Output the [x, y] coordinate of the center of the cell containing the given text.  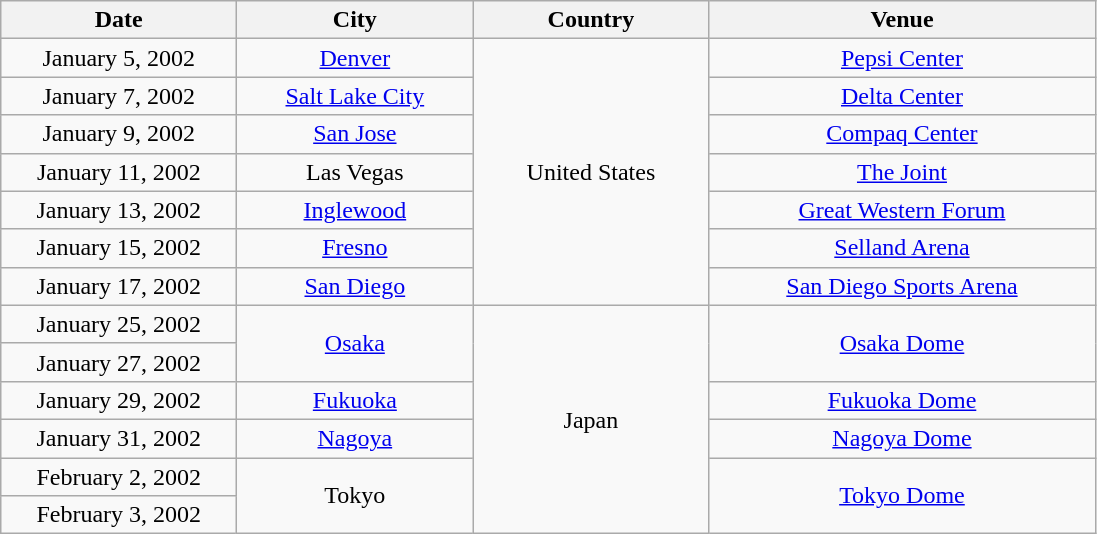
Tokyo Dome [902, 496]
January 29, 2002 [119, 400]
The Joint [902, 172]
San Diego Sports Arena [902, 286]
February 2, 2002 [119, 477]
Compaq Center [902, 134]
Venue [902, 20]
Fukuoka Dome [902, 400]
Selland Arena [902, 248]
January 11, 2002 [119, 172]
January 25, 2002 [119, 324]
January 13, 2002 [119, 210]
Salt Lake City [355, 96]
Las Vegas [355, 172]
January 15, 2002 [119, 248]
January 7, 2002 [119, 96]
Nagoya Dome [902, 438]
Date [119, 20]
February 3, 2002 [119, 515]
January 17, 2002 [119, 286]
January 27, 2002 [119, 362]
Fresno [355, 248]
January 31, 2002 [119, 438]
Tokyo [355, 496]
United States [591, 172]
Nagoya [355, 438]
Delta Center [902, 96]
Country [591, 20]
Japan [591, 419]
City [355, 20]
Osaka Dome [902, 343]
San Jose [355, 134]
Denver [355, 58]
Osaka [355, 343]
Inglewood [355, 210]
Great Western Forum [902, 210]
San Diego [355, 286]
Fukuoka [355, 400]
January 5, 2002 [119, 58]
Pepsi Center [902, 58]
January 9, 2002 [119, 134]
